Pinpoint the cell where the given text exists, returning its [x, y] midpoint coordinate. 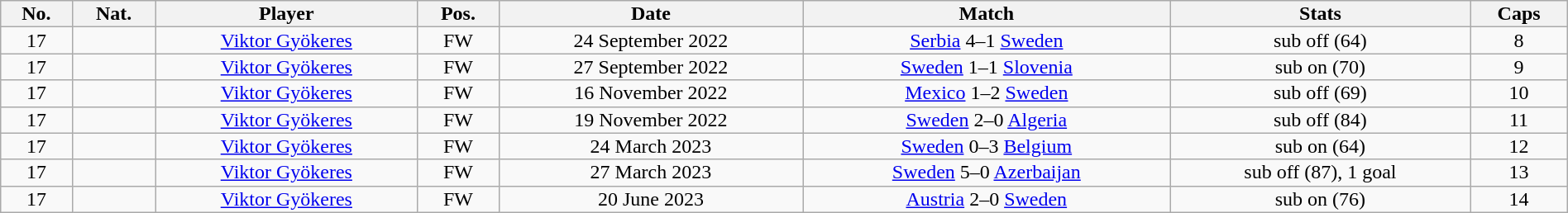
sub off (87), 1 goal [1320, 173]
8 [1518, 40]
sub on (64) [1320, 146]
Stats [1320, 14]
Nat. [114, 14]
Serbia 4–1 Sweden [987, 40]
14 [1518, 199]
Pos. [458, 14]
10 [1518, 93]
sub off (64) [1320, 40]
Sweden 2–0 Algeria [987, 120]
12 [1518, 146]
Mexico 1–2 Sweden [987, 93]
Sweden 5–0 Azerbaijan [987, 173]
Match [987, 14]
24 March 2023 [650, 146]
27 September 2022 [650, 67]
Sweden 1–1 Slovenia [987, 67]
Date [650, 14]
11 [1518, 120]
sub on (70) [1320, 67]
9 [1518, 67]
sub off (84) [1320, 120]
sub on (76) [1320, 199]
20 June 2023 [650, 199]
Caps [1518, 14]
sub off (69) [1320, 93]
24 September 2022 [650, 40]
No. [36, 14]
27 March 2023 [650, 173]
16 November 2022 [650, 93]
19 November 2022 [650, 120]
13 [1518, 173]
Sweden 0–3 Belgium [987, 146]
Player [286, 14]
Austria 2–0 Sweden [987, 199]
